Return the [x, y] coordinate for the center point of the cell that contains the specified text.  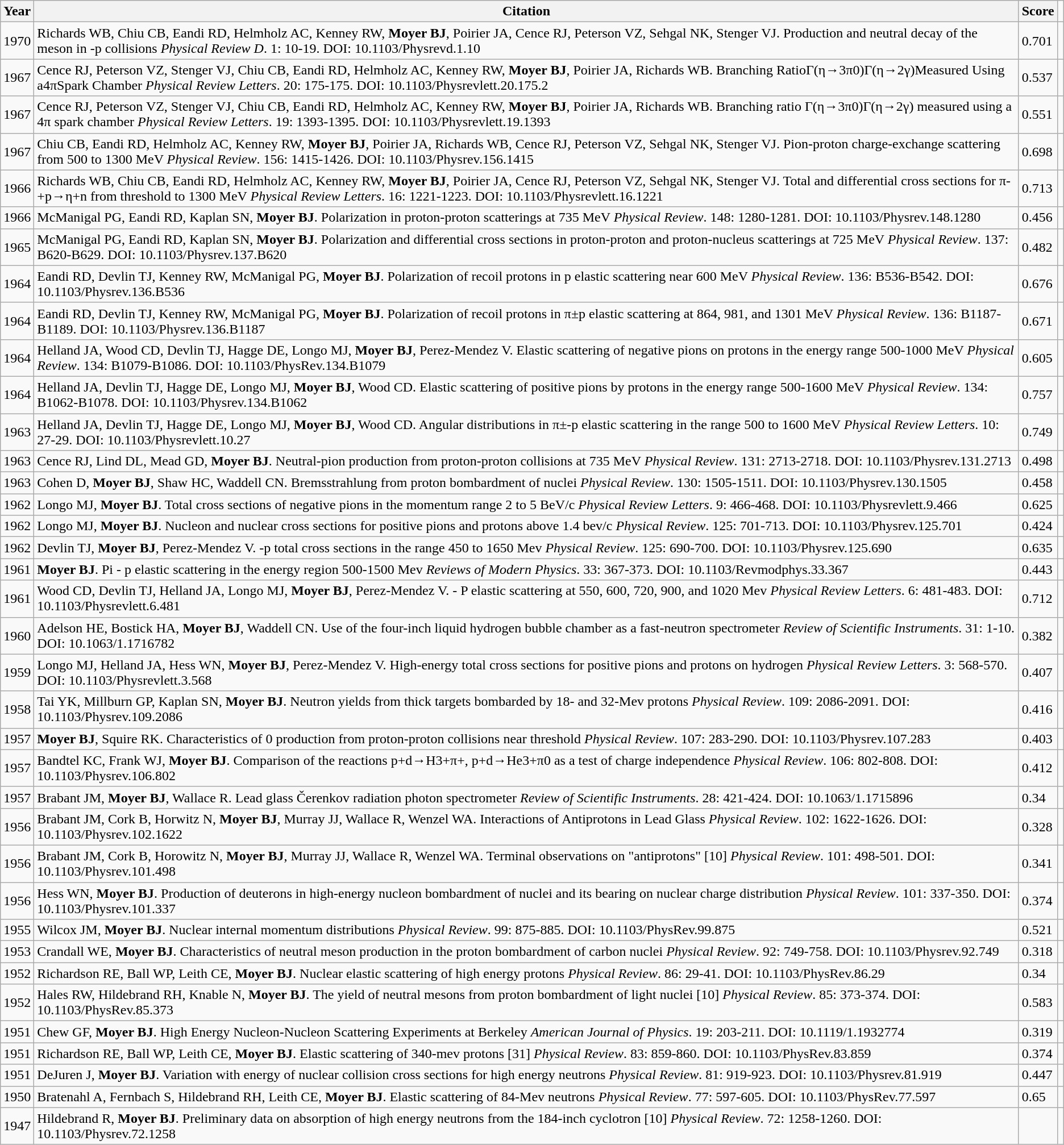
0.676 [1038, 284]
1950 [17, 1097]
0.482 [1038, 247]
0.498 [1038, 461]
0.583 [1038, 1002]
0.713 [1038, 189]
0.443 [1038, 569]
0.635 [1038, 548]
Moyer BJ. Pi - p elastic scattering in the energy region 500-1500 Mev Reviews of Modern Physics. 33: 367-373. DOI: 10.1103/Revmodphys.33.367 [526, 569]
0.319 [1038, 1032]
0.328 [1038, 826]
Wilcox JM, Moyer BJ. Nuclear internal momentum distributions Physical Review. 99: 875-885. DOI: 10.1103/PhysRev.99.875 [526, 930]
0.698 [1038, 151]
1970 [17, 41]
1955 [17, 930]
0.701 [1038, 41]
0.712 [1038, 599]
0.416 [1038, 709]
0.447 [1038, 1075]
1965 [17, 247]
Devlin TJ, Moyer BJ, Perez-Mendez V. -p total cross sections in the range 450 to 1650 Mev Physical Review. 125: 690-700. DOI: 10.1103/Physrev.125.690 [526, 548]
0.65 [1038, 1097]
0.382 [1038, 635]
Year [17, 11]
0.537 [1038, 77]
0.424 [1038, 526]
Richardson RE, Ball WP, Leith CE, Moyer BJ. Elastic scattering of 340-mev protons [31] Physical Review. 83: 859-860. DOI: 10.1103/PhysRev.83.859 [526, 1054]
0.521 [1038, 930]
1959 [17, 673]
Richardson RE, Ball WP, Leith CE, Moyer BJ. Nuclear elastic scattering of high energy protons Physical Review. 86: 29-41. DOI: 10.1103/PhysRev.86.29 [526, 973]
0.749 [1038, 432]
0.458 [1038, 483]
0.456 [1038, 218]
0.605 [1038, 358]
0.341 [1038, 864]
1947 [17, 1126]
1958 [17, 709]
0.412 [1038, 768]
1960 [17, 635]
0.407 [1038, 673]
Citation [526, 11]
1953 [17, 952]
0.551 [1038, 115]
0.671 [1038, 320]
0.403 [1038, 739]
Score [1038, 11]
0.318 [1038, 952]
0.757 [1038, 394]
0.625 [1038, 505]
Chew GF, Moyer BJ. High Energy Nucleon-Nucleon Scattering Experiments at Berkeley American Journal of Physics. 19: 203-211. DOI: 10.1119/1.1932774 [526, 1032]
